Search for the cell housing the specified text and yield its (x, y) center coordinate. 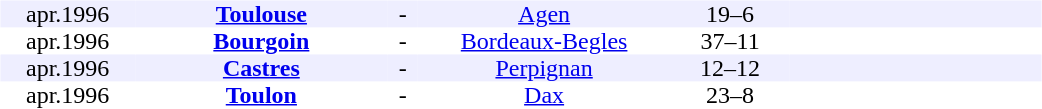
Castres (262, 68)
Toulouse (262, 14)
Bourgoin (262, 42)
Dax (544, 96)
Bordeaux-Begles (544, 42)
Perpignan (544, 68)
37–11 (730, 42)
12–12 (730, 68)
19–6 (730, 14)
Agen (544, 14)
Toulon (262, 96)
23–8 (730, 96)
